From the cell containing the given text, extract its center point as [x, y] coordinate. 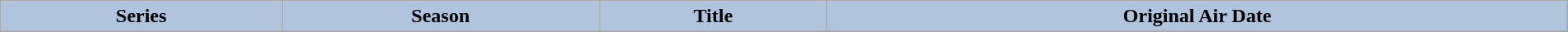
Season [441, 16]
Series [141, 16]
Original Air Date [1198, 16]
Title [713, 16]
